Output the (x, y) coordinate of the center of the cell containing the given text.  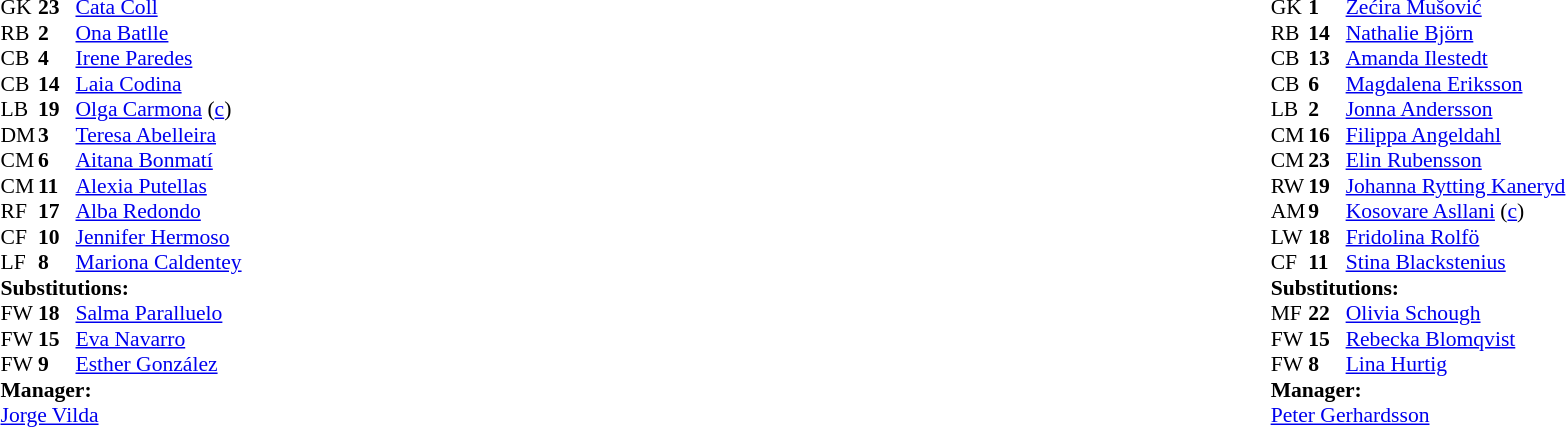
4 (57, 59)
3 (57, 135)
23 (1327, 161)
Stina Blackstenius (1456, 263)
Filippa Angeldahl (1456, 135)
Mariona Caldentey (159, 263)
Olga Carmona (c) (159, 109)
RF (19, 211)
13 (1327, 59)
Johanna Rytting Kaneryd (1456, 186)
Rebecka Blomqvist (1456, 339)
Laia Codina (159, 84)
Lina Hurtig (1456, 365)
Nathalie Björn (1456, 33)
Alexia Putellas (159, 186)
LW (1290, 237)
MF (1290, 313)
Magdalena Eriksson (1456, 84)
AM (1290, 211)
Fridolina Rolfö (1456, 237)
RW (1290, 186)
10 (57, 237)
Jonna Andersson (1456, 109)
Esther González (159, 365)
Ona Batlle (159, 33)
Olivia Schough (1456, 313)
Jennifer Hermoso (159, 237)
Amanda Ilestedt (1456, 59)
16 (1327, 135)
Aitana Bonmatí (159, 161)
DM (19, 135)
Elin Rubensson (1456, 161)
Kosovare Asllani (c) (1456, 211)
Alba Redondo (159, 211)
Salma Paralluelo (159, 313)
LF (19, 263)
Irene Paredes (159, 59)
22 (1327, 313)
Eva Navarro (159, 339)
17 (57, 211)
Teresa Abelleira (159, 135)
